Return the (x, y) coordinate for the center point of the cell that contains the specified text.  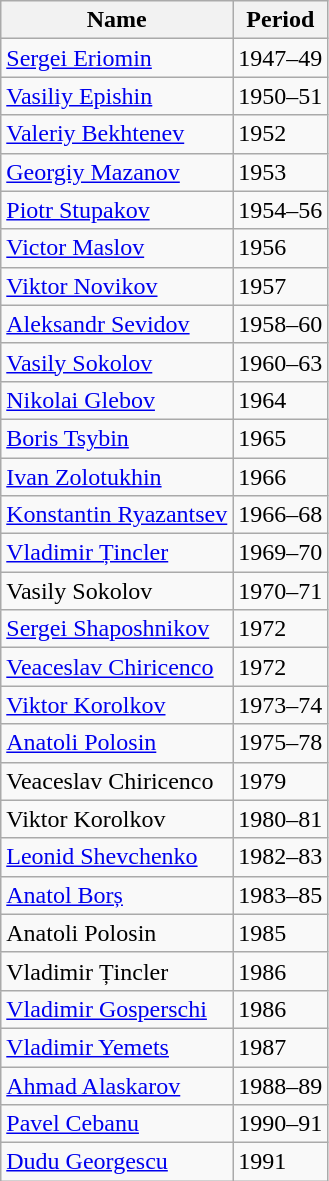
1956 (280, 248)
Victor Maslov (117, 248)
1970–71 (280, 591)
1966 (280, 477)
Vasiliy Epishin (117, 96)
1973–74 (280, 705)
1947–49 (280, 58)
1966–68 (280, 515)
Vladimir Yemets (117, 1047)
Leonid Shevchenko (117, 857)
Konstantin Ryazantsev (117, 515)
1953 (280, 172)
1982–83 (280, 857)
Ahmad Alaskarov (117, 1085)
1988–89 (280, 1085)
1985 (280, 933)
Aleksandr Sevidov (117, 324)
Period (280, 20)
Ivan Zolotukhin (117, 477)
Valeriy Bekhtenev (117, 134)
1991 (280, 1162)
Vladimir Gosperschi (117, 1009)
Nikolai Glebov (117, 400)
Name (117, 20)
1980–81 (280, 819)
1965 (280, 438)
1958–60 (280, 324)
1975–78 (280, 743)
Viktor Novikov (117, 286)
Pavel Cebanu (117, 1124)
Boris Tsybin (117, 438)
Georgiy Mazanov (117, 172)
1964 (280, 400)
Sergei Shaposhnikov (117, 629)
Anatol Borș (117, 895)
1954–56 (280, 210)
1952 (280, 134)
1983–85 (280, 895)
1950–51 (280, 96)
1990–91 (280, 1124)
1987 (280, 1047)
Dudu Georgescu (117, 1162)
1960–63 (280, 362)
Piotr Stupakov (117, 210)
Sergei Eriomin (117, 58)
1969–70 (280, 553)
1957 (280, 286)
1979 (280, 781)
